Extract the [X, Y] coordinate from the center of the cell holding the provided text.  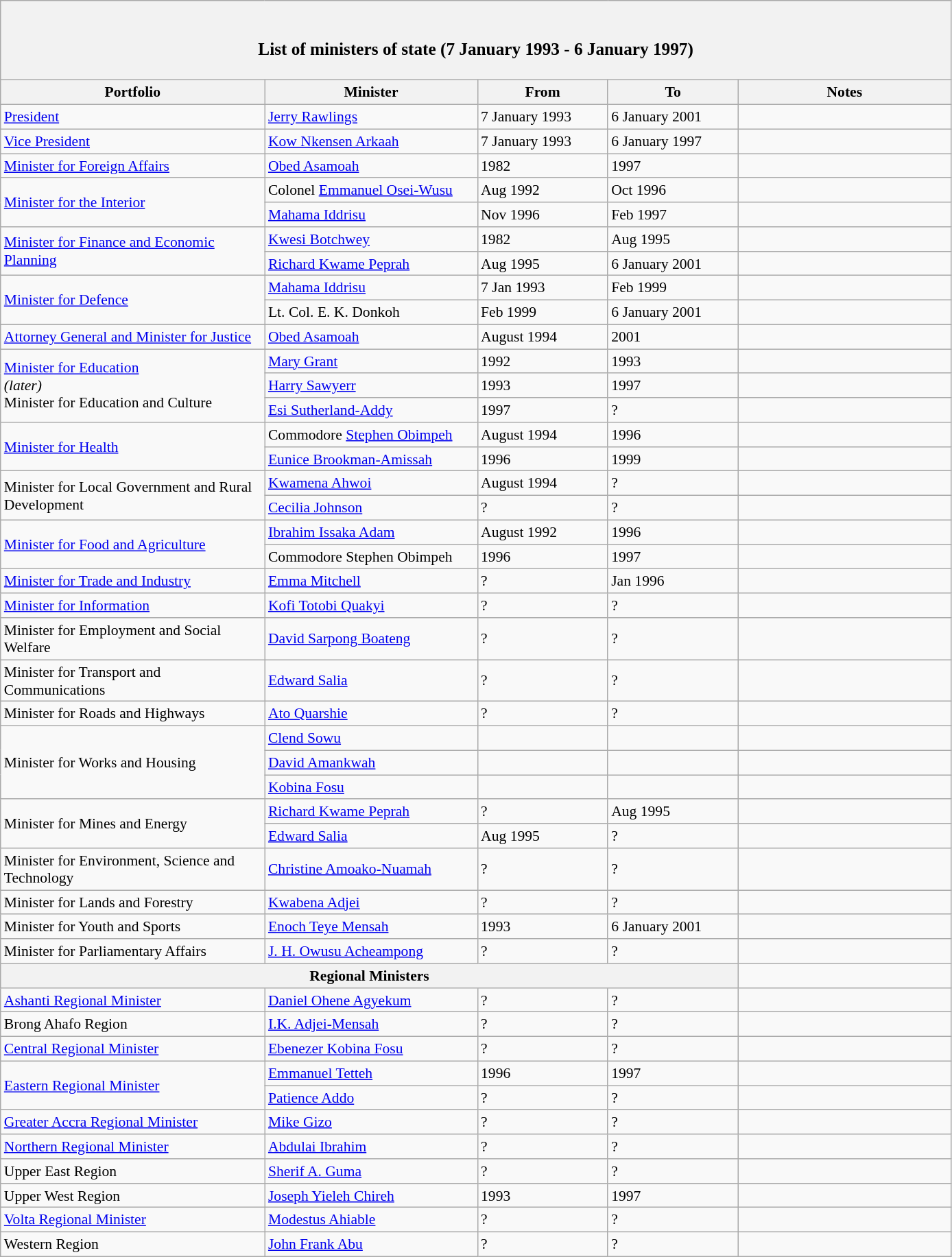
Sherif A. Guma [371, 1171]
Kwamena Ahwoi [371, 483]
Vice President [133, 142]
Minister for Food and Agriculture [133, 544]
President [133, 117]
Minister for Health [133, 447]
7 Jan 1993 [543, 288]
Minister [371, 93]
Minister for Youth and Sports [133, 927]
J. H. Owusu Acheampong [371, 951]
Nov 1996 [543, 215]
Eastern Regional Minister [133, 1086]
Ibrahim Issaka Adam [371, 533]
David Amankwah [371, 763]
Ashanti Regional Minister [133, 1001]
Oct 1996 [673, 191]
Kow Nkensen Arkaah [371, 142]
Attorney General and Minister for Justice [133, 337]
Minister for Education(later)Minister for Education and Culture [133, 385]
To [673, 93]
Jan 1996 [673, 582]
Minister for Information [133, 606]
Emmanuel Tetteh [371, 1074]
Central Regional Minister [133, 1049]
Cecilia Johnson [371, 508]
Eunice Brookman-Amissah [371, 459]
Colonel Emmanuel Osei-Wusu [371, 191]
Minister for Roads and Highways [133, 714]
Lt. Col. E. K. Donkoh [371, 313]
Daniel Ohene Agyekum [371, 1001]
Notes [844, 93]
Christine Amoako-Nuamah [371, 870]
Patience Addo [371, 1098]
Minister for Environment, Science and Technology [133, 870]
Mary Grant [371, 361]
Ebenezer Kobina Fosu [371, 1049]
Minister for Mines and Energy [133, 824]
Enoch Teye Mensah [371, 927]
2001 [673, 337]
Ato Quarshie [371, 714]
Minister for Lands and Forestry [133, 902]
Joseph Yieleh Chireh [371, 1196]
Portfolio [133, 93]
Minister for Parliamentary Affairs [133, 951]
Minister for Local Government and Rural Development [133, 495]
Regional Ministers [370, 976]
1992 [543, 361]
1999 [673, 459]
6 January 1997 [673, 142]
List of ministers of state (7 January 1993 - 6 January 1997) [476, 40]
Minister for Transport and Communications [133, 680]
Harry Sawyerr [371, 386]
August 1992 [543, 533]
Kofi Totobi Quakyi [371, 606]
Esi Sutherland-Addy [371, 410]
Upper West Region [133, 1196]
Minister for Employment and Social Welfare [133, 639]
Western Region [133, 1245]
Minister for the Interior [133, 203]
From [543, 93]
Minister for Trade and Industry [133, 582]
Kwabena Adjei [371, 902]
John Frank Abu [371, 1245]
Upper East Region [133, 1171]
David Sarpong Boateng [371, 639]
Abdulai Ibrahim [371, 1147]
Kobina Fosu [371, 787]
Minister for Defence [133, 300]
Minister for Foreign Affairs [133, 166]
Greater Accra Regional Minister [133, 1123]
Modestus Ahiable [371, 1220]
Emma Mitchell [371, 582]
Mike Gizo [371, 1123]
Northern Regional Minister [133, 1147]
Jerry Rawlings [371, 117]
Aug 1992 [543, 191]
Minister for Finance and Economic Planning [133, 251]
Clend Sowu [371, 739]
Minister for Works and Housing [133, 763]
I.K. Adjei-Mensah [371, 1025]
Kwesi Botchwey [371, 239]
Feb 1997 [673, 215]
Brong Ahafo Region [133, 1025]
Volta Regional Minister [133, 1220]
